Search for the cell housing the specified text and yield its [x, y] center coordinate. 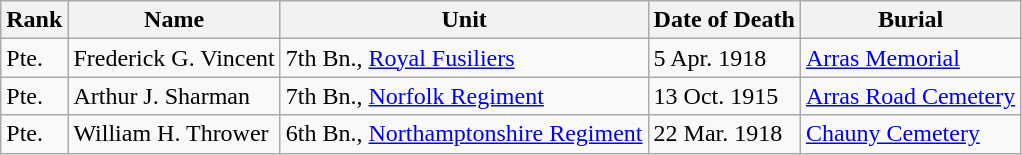
Frederick G. Vincent [174, 58]
Unit [464, 20]
7th Bn., Norfolk Regiment [464, 96]
Arras Road Cemetery [910, 96]
22 Mar. 1918 [724, 134]
Name [174, 20]
13 Oct. 1915 [724, 96]
Date of Death [724, 20]
Arthur J. Sharman [174, 96]
Burial [910, 20]
Chauny Cemetery [910, 134]
Arras Memorial [910, 58]
Rank [34, 20]
6th Bn., Northamptonshire Regiment [464, 134]
7th Bn., Royal Fusiliers [464, 58]
5 Apr. 1918 [724, 58]
William H. Thrower [174, 134]
